Return [x, y] of the center of cell containing provided text 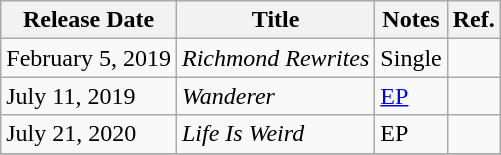
Ref. [474, 20]
Title [275, 20]
Wanderer [275, 96]
Notes [411, 20]
Life Is Weird [275, 134]
July 11, 2019 [89, 96]
July 21, 2020 [89, 134]
February 5, 2019 [89, 58]
Single [411, 58]
Release Date [89, 20]
Richmond Rewrites [275, 58]
